From the cell containing the given text, extract its center point as [X, Y] coordinate. 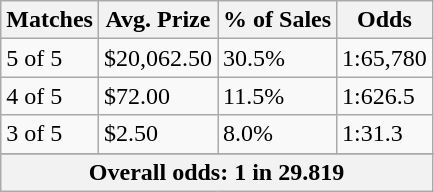
1:65,780 [385, 58]
1:626.5 [385, 96]
Odds [385, 20]
$20,062.50 [158, 58]
5 of 5 [50, 58]
Matches [50, 20]
Avg. Prize [158, 20]
$2.50 [158, 134]
3 of 5 [50, 134]
8.0% [278, 134]
4 of 5 [50, 96]
$72.00 [158, 96]
11.5% [278, 96]
Overall odds: 1 in 29.819 [217, 172]
1:31.3 [385, 134]
% of Sales [278, 20]
30.5% [278, 58]
